Find where the given text appears and provide that cell's center as (x, y) coordinate. 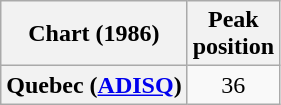
Quebec (ADISQ) (94, 85)
Chart (1986) (94, 34)
36 (233, 85)
Peakposition (233, 34)
